Capture the cell that displays the provided text and extract its (X, Y) central coordinate. 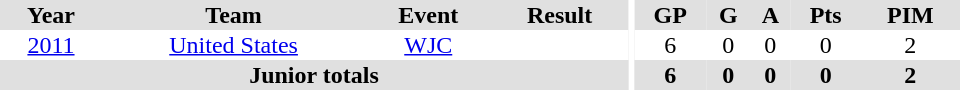
Pts (826, 15)
Team (234, 15)
Result (560, 15)
Junior totals (314, 75)
Year (51, 15)
PIM (910, 15)
Event (428, 15)
WJC (428, 45)
A (770, 15)
G (728, 15)
2011 (51, 45)
United States (234, 45)
GP (670, 15)
